Identify which cell holds the provided text, then report its [X, Y] central coordinate. 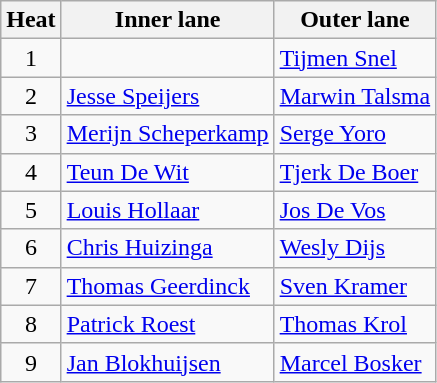
Merijn Scheperkamp [168, 134]
Jos De Vos [355, 210]
Tjerk De Boer [355, 172]
Inner lane [168, 20]
Patrick Roest [168, 324]
4 [31, 172]
Wesly Dijs [355, 248]
Tijmen Snel [355, 58]
2 [31, 96]
Louis Hollaar [168, 210]
1 [31, 58]
Thomas Krol [355, 324]
Marwin Talsma [355, 96]
5 [31, 210]
Serge Yoro [355, 134]
8 [31, 324]
Marcel Bosker [355, 362]
Thomas Geerdinck [168, 286]
Sven Kramer [355, 286]
6 [31, 248]
9 [31, 362]
7 [31, 286]
Heat [31, 20]
3 [31, 134]
Jesse Speijers [168, 96]
Jan Blokhuijsen [168, 362]
Outer lane [355, 20]
Teun De Wit [168, 172]
Chris Huizinga [168, 248]
